Find where the given text appears and provide that cell's center as [X, Y] coordinate. 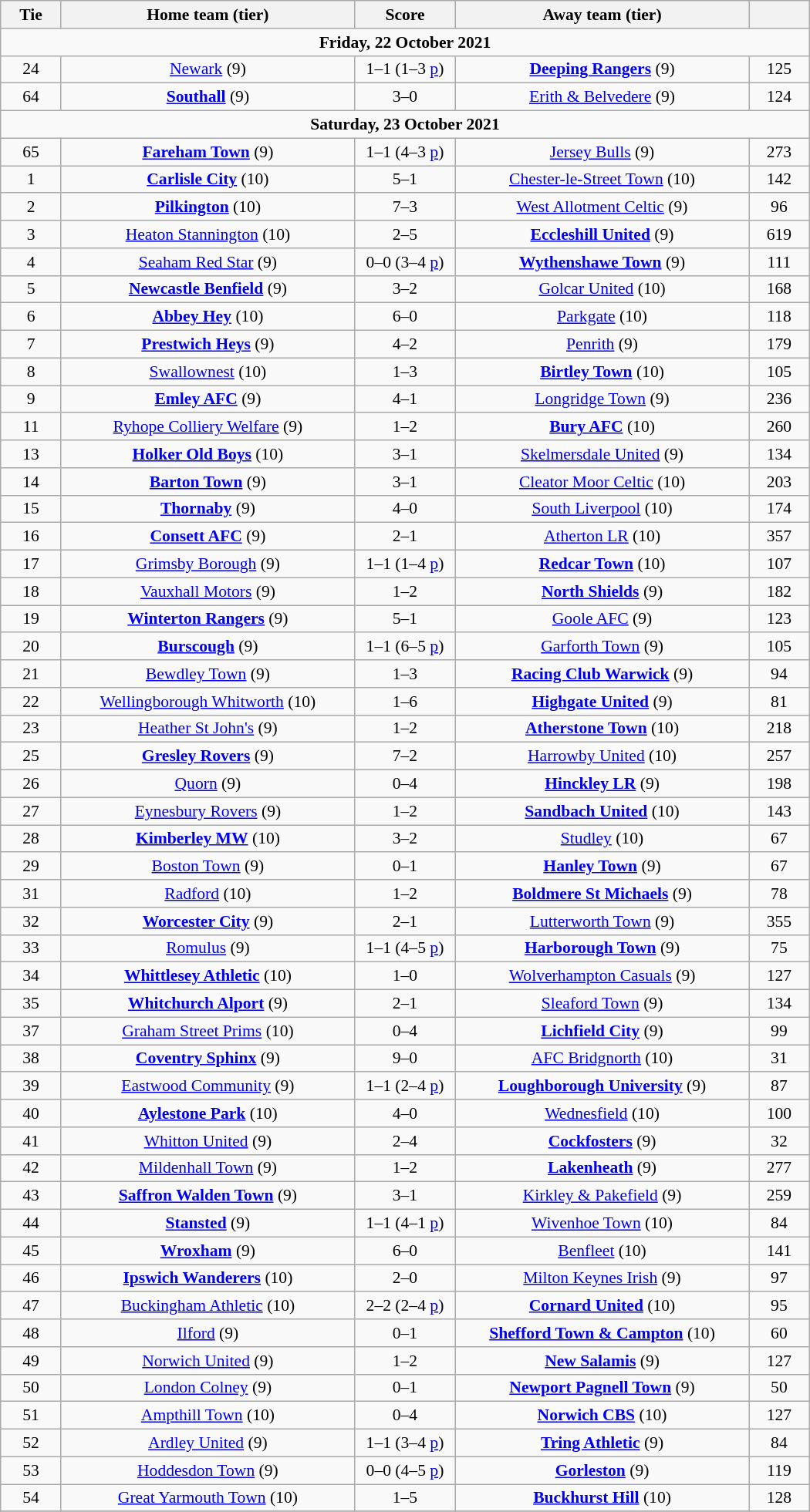
23 [31, 729]
Wroxham (9) [208, 1251]
Wednesfield (10) [602, 1113]
Longridge Town (9) [602, 399]
125 [779, 69]
Newcastle Benfield (9) [208, 289]
18 [31, 591]
7 [31, 345]
97 [779, 1278]
94 [779, 674]
Boston Town (9) [208, 867]
17 [31, 564]
81 [779, 702]
273 [779, 152]
1–0 [404, 976]
198 [779, 784]
Abbey Hey (10) [208, 317]
1–1 (4–5 p) [404, 948]
Milton Keynes Irish (9) [602, 1278]
Hanley Town (9) [602, 867]
87 [779, 1086]
Studley (10) [602, 839]
11 [31, 427]
2–2 (2–4 p) [404, 1306]
123 [779, 619]
1–5 [404, 1498]
London Colney (9) [208, 1388]
5 [31, 289]
Grimsby Borough (9) [208, 564]
Buckhurst Hill (10) [602, 1498]
Goole AFC (9) [602, 619]
28 [31, 839]
Heather St John's (9) [208, 729]
Kimberley MW (10) [208, 839]
Cockfosters (9) [602, 1141]
Cleator Moor Celtic (10) [602, 482]
Winterton Rangers (9) [208, 619]
54 [31, 1498]
Home team (tier) [208, 15]
3–0 [404, 97]
Newport Pagnell Town (9) [602, 1388]
20 [31, 647]
Fareham Town (9) [208, 152]
119 [779, 1470]
46 [31, 1278]
Whittlesey Athletic (10) [208, 976]
Prestwich Heys (9) [208, 345]
124 [779, 97]
203 [779, 482]
Wolverhampton Casuals (9) [602, 976]
143 [779, 811]
4–1 [404, 399]
Lakenheath (9) [602, 1168]
1–6 [404, 702]
Golcar United (10) [602, 289]
65 [31, 152]
Barton Town (9) [208, 482]
1–1 (1–3 p) [404, 69]
Hoddesdon Town (9) [208, 1470]
Skelmersdale United (9) [602, 454]
2–0 [404, 1278]
6 [31, 317]
Highgate United (9) [602, 702]
Aylestone Park (10) [208, 1113]
Mildenhall Town (9) [208, 1168]
3 [31, 234]
Friday, 22 October 2021 [405, 42]
142 [779, 180]
Kirkley & Pakefield (9) [602, 1196]
39 [31, 1086]
Norwich CBS (10) [602, 1416]
41 [31, 1141]
21 [31, 674]
42 [31, 1168]
141 [779, 1251]
8 [31, 372]
2 [31, 207]
Garforth Town (9) [602, 647]
Cornard United (10) [602, 1306]
Eccleshill United (9) [602, 234]
Racing Club Warwick (9) [602, 674]
Sleaford Town (9) [602, 1004]
Lutterworth Town (9) [602, 921]
Quorn (9) [208, 784]
Swallownest (10) [208, 372]
26 [31, 784]
78 [779, 894]
Chester-le-Street Town (10) [602, 180]
1–1 (6–5 p) [404, 647]
38 [31, 1059]
Jersey Bulls (9) [602, 152]
1–1 (1–4 p) [404, 564]
99 [779, 1031]
53 [31, 1470]
Whitton United (9) [208, 1141]
47 [31, 1306]
Gresley Rovers (9) [208, 756]
182 [779, 591]
4 [31, 262]
West Allotment Celtic (9) [602, 207]
19 [31, 619]
1–1 (3–4 p) [404, 1443]
Great Yarmouth Town (10) [208, 1498]
2–4 [404, 1141]
Harrowby United (10) [602, 756]
257 [779, 756]
60 [779, 1333]
1–1 (4–3 p) [404, 152]
South Liverpool (10) [602, 509]
24 [31, 69]
16 [31, 537]
1–1 (4–1 p) [404, 1224]
Seaham Red Star (9) [208, 262]
1 [31, 180]
Emley AFC (9) [208, 399]
236 [779, 399]
Coventry Sphinx (9) [208, 1059]
Shefford Town & Campton (10) [602, 1333]
Wellingborough Whitworth (10) [208, 702]
25 [31, 756]
13 [31, 454]
7–3 [404, 207]
Redcar Town (10) [602, 564]
96 [779, 207]
15 [31, 509]
75 [779, 948]
35 [31, 1004]
260 [779, 427]
128 [779, 1498]
Parkgate (10) [602, 317]
33 [31, 948]
95 [779, 1306]
40 [31, 1113]
Wythenshawe Town (9) [602, 262]
Birtley Town (10) [602, 372]
Deeping Rangers (9) [602, 69]
AFC Bridgnorth (10) [602, 1059]
Boldmere St Michaels (9) [602, 894]
29 [31, 867]
Ardley United (9) [208, 1443]
22 [31, 702]
Saffron Walden Town (9) [208, 1196]
619 [779, 234]
49 [31, 1361]
Atherton LR (10) [602, 537]
Tring Athletic (9) [602, 1443]
Carlisle City (10) [208, 180]
Stansted (9) [208, 1224]
Gorleston (9) [602, 1470]
Benfleet (10) [602, 1251]
Sandbach United (10) [602, 811]
Vauxhall Motors (9) [208, 591]
100 [779, 1113]
Wivenhoe Town (10) [602, 1224]
Hinckley LR (9) [602, 784]
Eynesbury Rovers (9) [208, 811]
Atherstone Town (10) [602, 729]
355 [779, 921]
45 [31, 1251]
357 [779, 537]
North Shields (9) [602, 591]
Romulus (9) [208, 948]
Burscough (9) [208, 647]
Buckingham Athletic (10) [208, 1306]
44 [31, 1224]
51 [31, 1416]
174 [779, 509]
New Salamis (9) [602, 1361]
7–2 [404, 756]
1–1 (2–4 p) [404, 1086]
37 [31, 1031]
Whitchurch Alport (9) [208, 1004]
Holker Old Boys (10) [208, 454]
Southall (9) [208, 97]
Ampthill Town (10) [208, 1416]
Thornaby (9) [208, 509]
Norwich United (9) [208, 1361]
Ryhope Colliery Welfare (9) [208, 427]
Heaton Stannington (10) [208, 234]
Loughborough University (9) [602, 1086]
107 [779, 564]
64 [31, 97]
0–0 (4–5 p) [404, 1470]
111 [779, 262]
48 [31, 1333]
Harborough Town (9) [602, 948]
179 [779, 345]
Pilkington (10) [208, 207]
259 [779, 1196]
Penrith (9) [602, 345]
Consett AFC (9) [208, 537]
Lichfield City (9) [602, 1031]
Away team (tier) [602, 15]
2–5 [404, 234]
Worcester City (9) [208, 921]
9 [31, 399]
Score [404, 15]
168 [779, 289]
9–0 [404, 1059]
Ipswich Wanderers (10) [208, 1278]
0–0 (3–4 p) [404, 262]
Eastwood Community (9) [208, 1086]
Bury AFC (10) [602, 427]
34 [31, 976]
Newark (9) [208, 69]
14 [31, 482]
Graham Street Prims (10) [208, 1031]
118 [779, 317]
218 [779, 729]
277 [779, 1168]
4–2 [404, 345]
Radford (10) [208, 894]
Ilford (9) [208, 1333]
Bewdley Town (9) [208, 674]
Erith & Belvedere (9) [602, 97]
27 [31, 811]
43 [31, 1196]
52 [31, 1443]
Tie [31, 15]
Saturday, 23 October 2021 [405, 125]
